Scan for the cell matching the given text and deliver its (X, Y) coordinate at center. 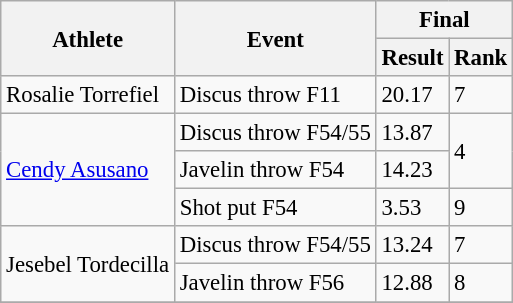
Discus throw F11 (275, 95)
Shot put F54 (275, 208)
3.53 (412, 208)
Rank (481, 58)
Cendy Asusano (88, 170)
Rosalie Torrefiel (88, 95)
Javelin throw F56 (275, 283)
Final (444, 20)
4 (481, 152)
14.23 (412, 170)
8 (481, 283)
Athlete (88, 38)
Event (275, 38)
20.17 (412, 95)
Jesebel Tordecilla (88, 264)
13.87 (412, 133)
Javelin throw F54 (275, 170)
9 (481, 208)
13.24 (412, 245)
Result (412, 58)
12.88 (412, 283)
